Output the (x, y) coordinate of the center of the cell containing the given text.  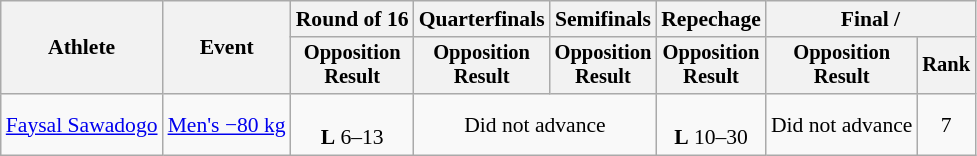
L 10–30 (711, 124)
Rank (946, 66)
7 (946, 124)
Round of 16 (352, 19)
Athlete (82, 48)
Men's −80 kg (227, 124)
Final / (870, 19)
Event (227, 48)
L 6–13 (352, 124)
Semifinals (604, 19)
Quarterfinals (482, 19)
Faysal Sawadogo (82, 124)
Repechage (711, 19)
